Determine the [X, Y] coordinate at the center of the cell enclosing the given text.  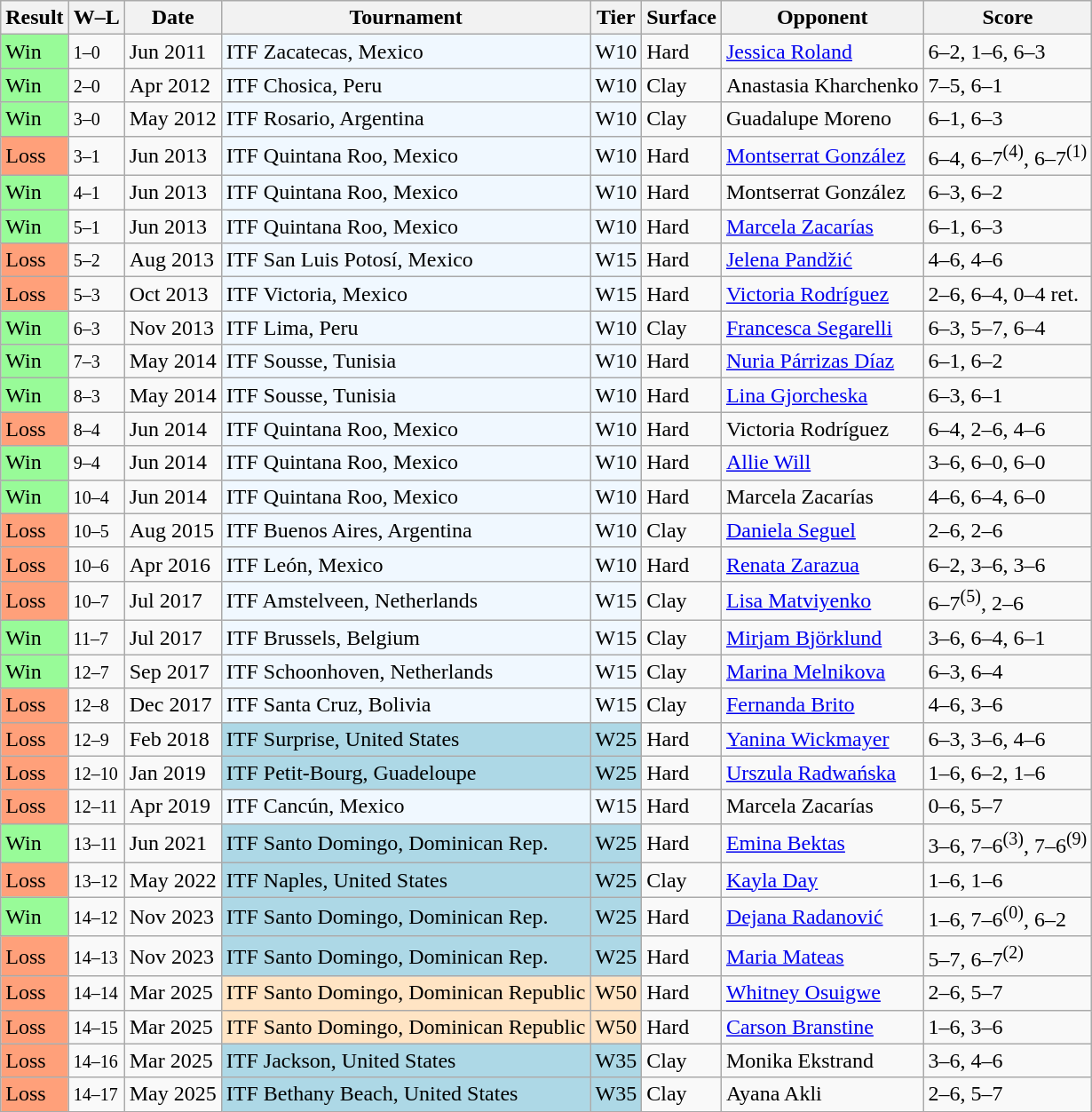
1–6, 1–6 [1008, 880]
Renata Zarazua [822, 564]
May 2025 [172, 1094]
3–6, 6–0, 6–0 [1008, 463]
14–13 [96, 956]
ITF Jackson, United States [406, 1060]
1–6, 7–6(0), 6–2 [1008, 917]
13–12 [96, 880]
Nuria Párrizas Díaz [822, 361]
10–7 [96, 600]
6–3 [96, 328]
3–1 [96, 156]
6–3, 5–7, 6–4 [1008, 328]
Daniela Seguel [822, 530]
11–7 [96, 638]
6–3, 3–6, 4–6 [1008, 739]
Surface [682, 18]
12–9 [96, 739]
Kayla Day [822, 880]
0–6, 5–7 [1008, 806]
3–0 [96, 119]
2–0 [96, 85]
4–1 [96, 193]
Dec 2017 [172, 705]
Result [35, 18]
6–4, 2–6, 4–6 [1008, 429]
10–6 [96, 564]
5–2 [96, 260]
Allie Will [822, 463]
Lina Gjorcheska [822, 395]
6–3, 6–2 [1008, 193]
8–3 [96, 395]
Dejana Radanović [822, 917]
ITF Cancún, Mexico [406, 806]
Ayana Akli [822, 1094]
ITF Schoonhoven, Netherlands [406, 671]
Jan 2019 [172, 773]
Tier [616, 18]
10–5 [96, 530]
12–11 [96, 806]
Apr 2019 [172, 806]
14–16 [96, 1060]
6–4, 6–7(4), 6–7(1) [1008, 156]
Apr 2012 [172, 85]
May 2012 [172, 119]
Carson Branstine [822, 1027]
ITF Rosario, Argentina [406, 119]
14–17 [96, 1094]
ITF San Luis Potosí, Mexico [406, 260]
Nov 2013 [172, 328]
12–8 [96, 705]
3–6, 6–4, 6–1 [1008, 638]
ITF Lima, Peru [406, 328]
ITF Victoria, Mexico [406, 294]
6–3, 6–1 [1008, 395]
May 2022 [172, 880]
1–6, 3–6 [1008, 1027]
13–11 [96, 844]
14–12 [96, 917]
Aug 2015 [172, 530]
W–L [96, 18]
Apr 2016 [172, 564]
ITF Santa Cruz, Bolivia [406, 705]
Mirjam Björklund [822, 638]
2–6, 2–6 [1008, 530]
Jun 2011 [172, 52]
ITF Amstelveen, Netherlands [406, 600]
Jelena Pandžić [822, 260]
7–3 [96, 361]
Feb 2018 [172, 739]
1–6, 6–2, 1–6 [1008, 773]
3–6, 4–6 [1008, 1060]
Score [1008, 18]
Oct 2013 [172, 294]
14–15 [96, 1027]
ITF Buenos Aires, Argentina [406, 530]
Guadalupe Moreno [822, 119]
ITF Surprise, United States [406, 739]
Sep 2017 [172, 671]
6–7(5), 2–6 [1008, 600]
Date [172, 18]
Aug 2013 [172, 260]
5–3 [96, 294]
9–4 [96, 463]
ITF Brussels, Belgium [406, 638]
ITF Petit-Bourg, Guadeloupe [406, 773]
5–1 [96, 226]
Lisa Matviyenko [822, 600]
Emina Bektas [822, 844]
6–2, 1–6, 6–3 [1008, 52]
ITF Zacatecas, Mexico [406, 52]
12–10 [96, 773]
6–3, 6–4 [1008, 671]
6–1, 6–2 [1008, 361]
Francesca Segarelli [822, 328]
14–14 [96, 993]
ITF Naples, United States [406, 880]
10–4 [96, 496]
Jessica Roland [822, 52]
ITF León, Mexico [406, 564]
2–6, 6–4, 0–4 ret. [1008, 294]
ITF Bethany Beach, United States [406, 1094]
Urszula Radwańska [822, 773]
4–6, 6–4, 6–0 [1008, 496]
5–7, 6–7(2) [1008, 956]
Opponent [822, 18]
7–5, 6–1 [1008, 85]
6–2, 3–6, 3–6 [1008, 564]
Marina Melnikova [822, 671]
Monika Ekstrand [822, 1060]
ITF Chosica, Peru [406, 85]
Whitney Osuigwe [822, 993]
Maria Mateas [822, 956]
3–6, 7–6(3), 7–6(9) [1008, 844]
4–6, 4–6 [1008, 260]
Tournament [406, 18]
8–4 [96, 429]
Yanina Wickmayer [822, 739]
Anastasia Kharchenko [822, 85]
4–6, 3–6 [1008, 705]
1–0 [96, 52]
Jun 2021 [172, 844]
Fernanda Brito [822, 705]
12–7 [96, 671]
